From the cell containing the given text, extract its center point as [x, y] coordinate. 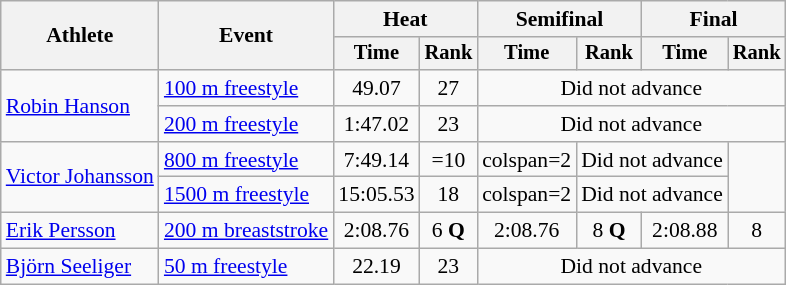
Heat [405, 19]
8 [757, 231]
27 [449, 88]
Victor Johansson [80, 178]
7:49.14 [376, 160]
49.07 [376, 88]
Björn Seeliger [80, 267]
Semifinal [560, 19]
800 m freestyle [246, 160]
50 m freestyle [246, 267]
Athlete [80, 36]
Erik Persson [80, 231]
Event [246, 36]
=10 [449, 160]
15:05.53 [376, 195]
Robin Hanson [80, 106]
200 m freestyle [246, 124]
18 [449, 195]
1500 m freestyle [246, 195]
6 Q [449, 231]
22.19 [376, 267]
200 m breaststroke [246, 231]
100 m freestyle [246, 88]
8 Q [609, 231]
1:47.02 [376, 124]
2:08.88 [685, 231]
Final [714, 19]
